Extract the (x, y) coordinate from the center of the cell holding the provided text.  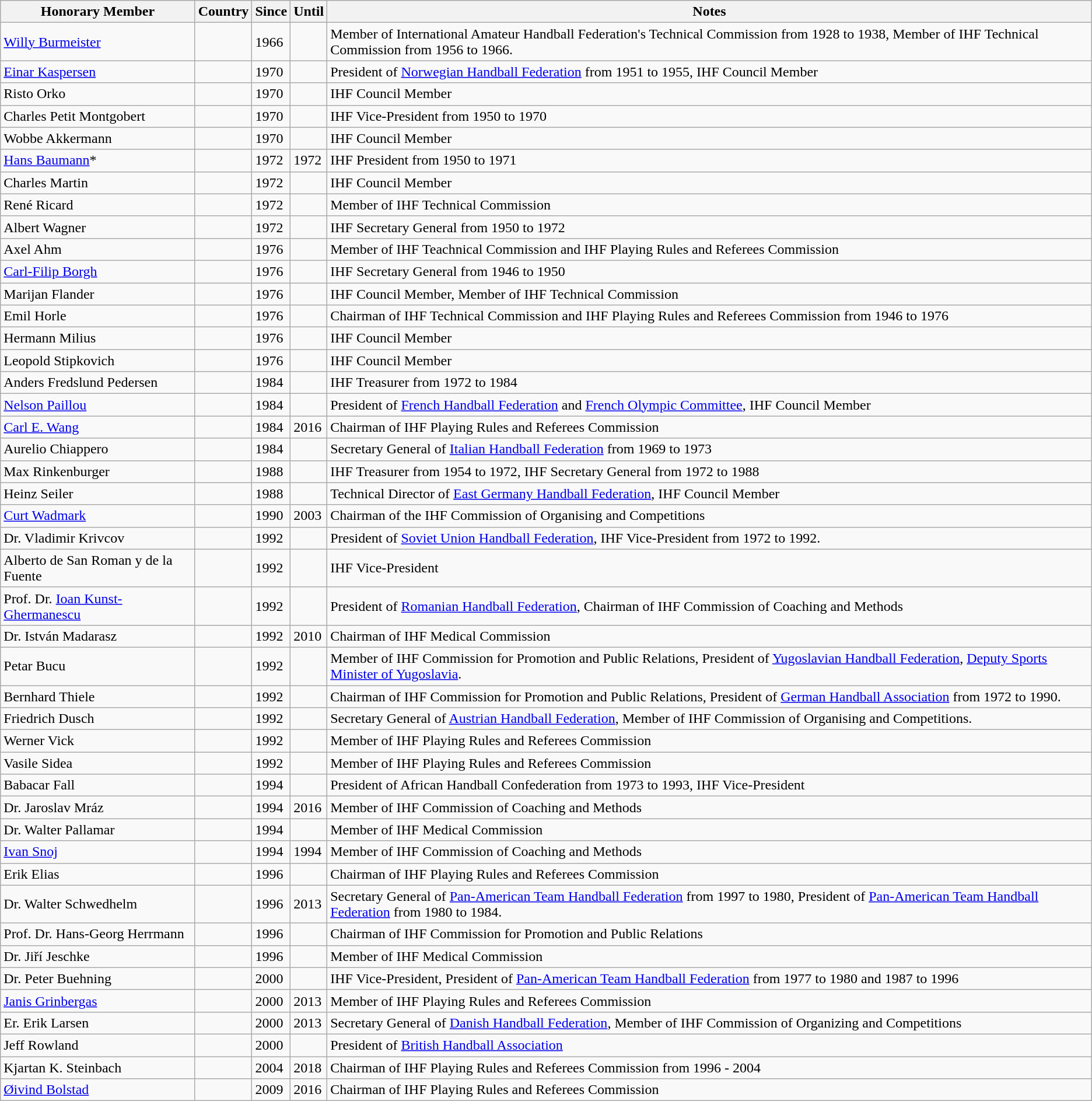
Willy Burmeister (98, 42)
Prof. Dr. Ioan Kunst-Ghermanescu (98, 606)
2010 (309, 636)
Member of IHF Commission for Promotion and Public Relations, President of Yugoslavian Handball Federation, Deputy Sports Minister of Yugoslavia. (709, 666)
President of Romanian Handball Federation, Chairman of IHF Commission of Coaching and Methods (709, 606)
Hans Baumann* (98, 160)
Chairman of IHF Medical Commission (709, 636)
1990 (271, 516)
Er. Erik Larsen (98, 1023)
Axel Ahm (98, 249)
Secretary General of Italian Handball Federation from 1969 to 1973 (709, 449)
President of British Handball Association (709, 1045)
Max Rinkenburger (98, 471)
Dr. István Madarasz (98, 636)
2018 (309, 1067)
President of Soviet Union Handball Federation, IHF Vice-President from 1972 to 1992. (709, 538)
Dr. Jiří Jeschke (98, 956)
Chairman of the IHF Commission of Organising and Competitions (709, 516)
IHF Vice-President (709, 568)
President of French Handball Federation and French Olympic Committee, IHF Council Member (709, 405)
Leopold Stipkovich (98, 361)
Albert Wagner (98, 227)
Charles Petit Montgobert (98, 116)
Member of IHF Teachnical Commission and IHF Playing Rules and Referees Commission (709, 249)
Ivan Snoj (98, 852)
Curt Wadmark (98, 516)
Aurelio Chiappero (98, 449)
President of African Handball Confederation from 1973 to 1993, IHF Vice-President (709, 785)
Secretary General of Pan-American Team Handball Federation from 1997 to 1980, President of Pan-American Team Handball Federation from 1980 to 1984. (709, 904)
IHF Treasurer from 1954 to 1972, IHF Secretary General from 1972 to 1988 (709, 471)
Werner Vick (98, 741)
Vasile Sidea (98, 763)
Notes (709, 12)
Risto Orko (98, 94)
IHF Vice-President from 1950 to 1970 (709, 116)
Wobbe Akkermann (98, 138)
IHF Treasurer from 1972 to 1984 (709, 383)
Charles Martin (98, 183)
Since (271, 12)
Chairman of IHF Commission for Promotion and Public Relations (709, 934)
Chairman of IHF Technical Commission and IHF Playing Rules and Referees Commission from 1946 to 1976 (709, 316)
Dr. Jaroslav Mráz (98, 808)
IHF Council Member, Member of IHF Technical Commission (709, 293)
Emil Horle (98, 316)
Jeff Rowland (98, 1045)
Alberto de San Roman y de la Fuente (98, 568)
Secretary General of Austrian Handball Federation, Member of IHF Commission of Organising and Competitions. (709, 719)
2004 (271, 1067)
Country (223, 12)
Carl E. Wang (98, 427)
Chairman of IHF Playing Rules and Referees Commission from 1996 - 2004 (709, 1067)
2009 (271, 1090)
Janis Grinbergas (98, 1001)
Bernhard Thiele (98, 696)
Erik Elias (98, 874)
Carl-Filip Borgh (98, 271)
Øivind Bolstad (98, 1090)
Petar Bucu (98, 666)
Heinz Seiler (98, 494)
Member of International Amateur Handball Federation's Technical Commission from 1928 to 1938, Member of IHF Technical Commission from 1956 to 1966. (709, 42)
Nelson Paillou (98, 405)
Technical Director of East Germany Handball Federation, IHF Council Member (709, 494)
IHF Vice-President, President of Pan-American Team Handball Federation from 1977 to 1980 and 1987 to 1996 (709, 978)
Secretary General of Danish Handball Federation, Member of IHF Commission of Organizing and Competitions (709, 1023)
Anders Fredslund Pedersen (98, 383)
IHF President from 1950 to 1971 (709, 160)
IHF Secretary General from 1950 to 1972 (709, 227)
President of Norwegian Handball Federation from 1951 to 1955, IHF Council Member (709, 72)
Marijan Flander (98, 293)
Dr. Walter Pallamar (98, 830)
Hermann Milius (98, 338)
Prof. Dr. Hans-Georg Herrmann (98, 934)
Kjartan K. Steinbach (98, 1067)
Dr. Walter Schwedhelm (98, 904)
Chairman of IHF Commission for Promotion and Public Relations, President of German Handball Association from 1972 to 1990. (709, 696)
Member of IHF Technical Commission (709, 205)
Einar Kaspersen (98, 72)
1966 (271, 42)
René Ricard (98, 205)
Babacar Fall (98, 785)
Until (309, 12)
Honorary Member (98, 12)
Friedrich Dusch (98, 719)
IHF Secretary General from 1946 to 1950 (709, 271)
2003 (309, 516)
Dr. Peter Buehning (98, 978)
Dr. Vladimir Krivcov (98, 538)
